Identify which cell holds the provided text, then report its (X, Y) central coordinate. 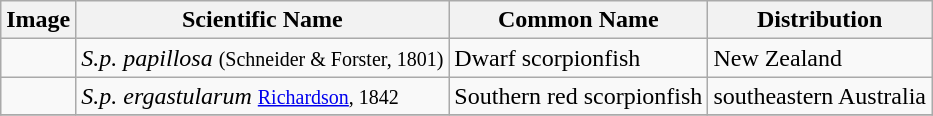
S.p. papillosa (Schneider & Forster, 1801) (262, 58)
Scientific Name (262, 20)
S.p. ergastularum Richardson, 1842 (262, 96)
southeastern Australia (820, 96)
Dwarf scorpionfish (578, 58)
Common Name (578, 20)
Distribution (820, 20)
Southern red scorpionfish (578, 96)
New Zealand (820, 58)
Image (38, 20)
